Identify which cell holds the provided text, then report its (X, Y) central coordinate. 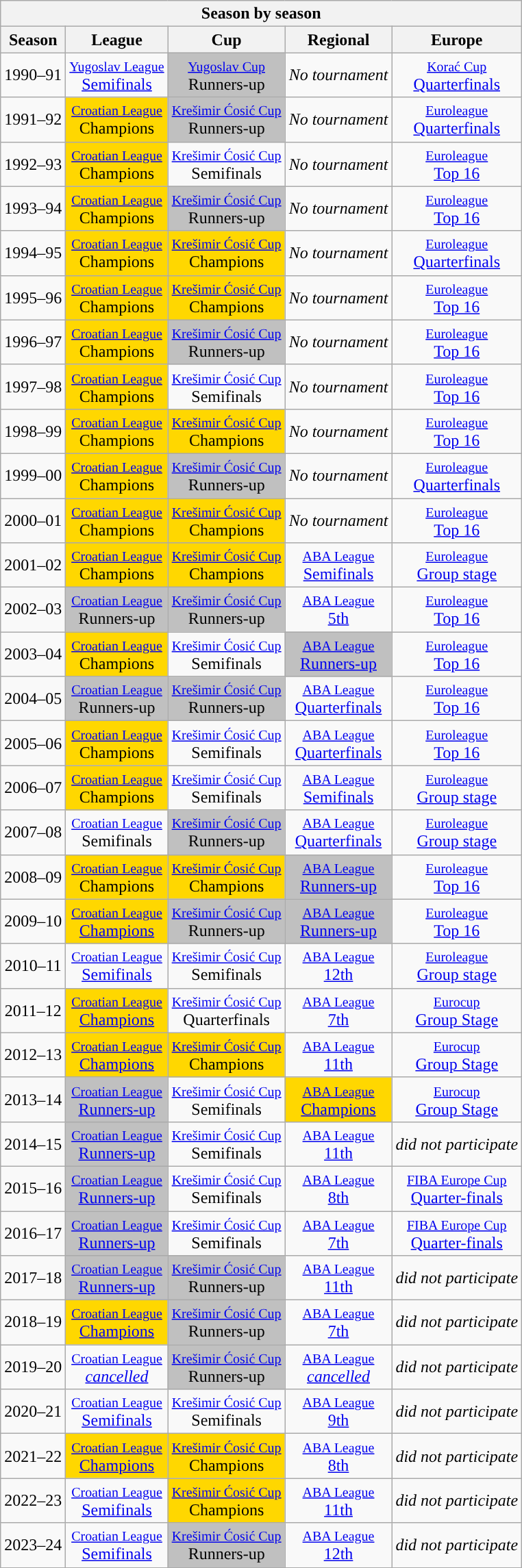
1998–99 (33, 431)
Regional (338, 40)
2013–14 (33, 1100)
1994–95 (33, 253)
2000–01 (33, 520)
2015–16 (33, 1189)
2008–09 (33, 876)
2012–13 (33, 1054)
2009–10 (33, 922)
1990–91 (33, 75)
2011–12 (33, 1011)
League (116, 40)
1997–98 (33, 386)
Yugoslav LeagueSemifinals (116, 75)
2016–17 (33, 1232)
2018–19 (33, 1323)
Croatian Leaguecancelled (116, 1367)
2023–24 (33, 1545)
Korać CupQuarterfinals (457, 75)
Cup (226, 40)
Europe (457, 40)
2010–11 (33, 965)
Season (33, 40)
2001–02 (33, 566)
1991–92 (33, 119)
2002–03 (33, 609)
2014–15 (33, 1143)
2020–21 (33, 1412)
2019–20 (33, 1367)
2022–23 (33, 1501)
2005–06 (33, 744)
1999–00 (33, 475)
2004–05 (33, 698)
2021–22 (33, 1456)
1992–93 (33, 164)
ABA League5th (338, 609)
1996–97 (33, 342)
ABA League9th (338, 1412)
ABA LeagueChampions (338, 1100)
Krešimir Ćosić CupQuarterfinals (226, 1011)
2007–08 (33, 833)
1995–96 (33, 297)
Season by season (262, 14)
1993–94 (33, 208)
ABA Leaguecancelled (338, 1367)
2006–07 (33, 787)
2017–18 (33, 1278)
2003–04 (33, 655)
Yugoslav CupRunners-up (226, 75)
